Detect which cell encompasses the target text, then output its (x, y) center coordinate. 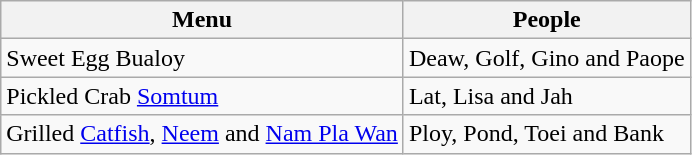
People (546, 20)
Menu (202, 20)
Deaw, Golf, Gino and Paope (546, 58)
Ploy, Pond, Toei and Bank (546, 134)
Pickled Crab Somtum (202, 96)
Grilled Catfish, Neem and Nam Pla Wan (202, 134)
Sweet Egg Bualoy (202, 58)
Lat, Lisa and Jah (546, 96)
